Locate the cell with the specified text and output its [X, Y] center coordinate. 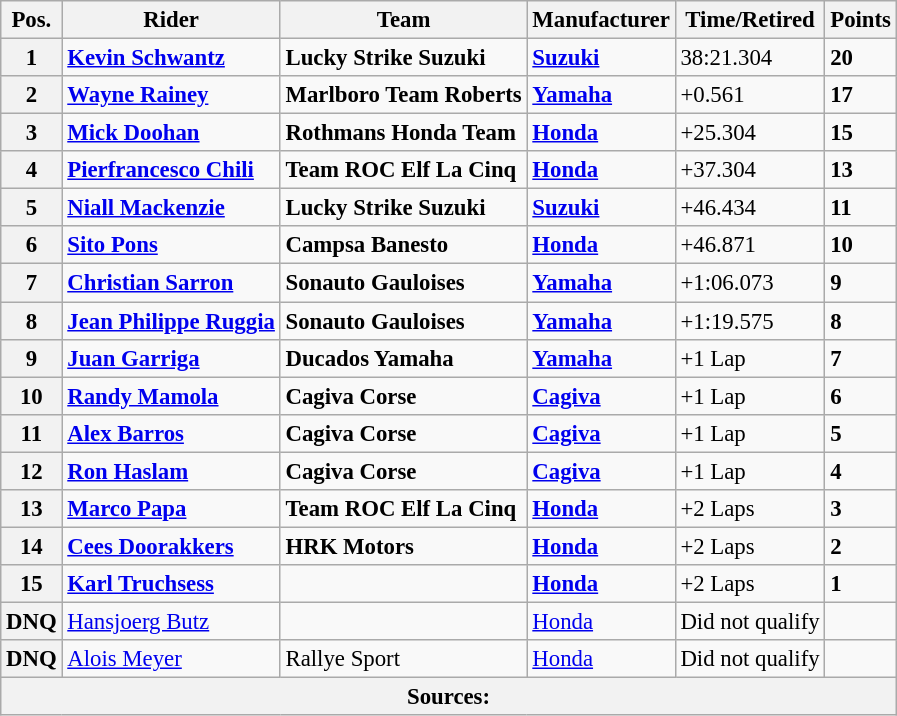
Wayne Rainey [171, 95]
Ducados Yamaha [404, 358]
Ron Haslam [171, 471]
Cees Doorakkers [171, 546]
+0.561 [750, 95]
Niall Mackenzie [171, 208]
Mick Doohan [171, 133]
Rallye Sport [404, 659]
Kevin Schwantz [171, 58]
Christian Sarron [171, 283]
HRK Motors [404, 546]
20 [860, 58]
Pierfrancesco Chili [171, 170]
Rider [171, 20]
+37.304 [750, 170]
14 [32, 546]
Time/Retired [750, 20]
+25.304 [750, 133]
Hansjoerg Butz [171, 621]
Manufacturer [601, 20]
Alois Meyer [171, 659]
17 [860, 95]
Karl Truchsess [171, 584]
+1:19.575 [750, 321]
12 [32, 471]
Jean Philippe Ruggia [171, 321]
Sources: [449, 697]
Pos. [32, 20]
Rothmans Honda Team [404, 133]
Randy Mamola [171, 396]
+46.434 [750, 208]
Points [860, 20]
Sito Pons [171, 245]
+46.871 [750, 245]
+1:06.073 [750, 283]
Campsa Banesto [404, 245]
Alex Barros [171, 433]
Marlboro Team Roberts [404, 95]
Marco Papa [171, 509]
Juan Garriga [171, 358]
38:21.304 [750, 58]
Team [404, 20]
